Pinpoint the cell where the given text exists, returning its (x, y) midpoint coordinate. 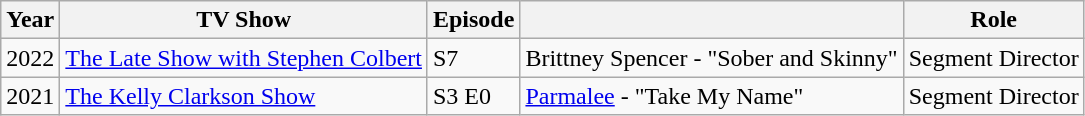
S3 E0 (473, 96)
Year (30, 20)
Episode (473, 20)
Role (994, 20)
S7 (473, 58)
Brittney Spencer - "Sober and Skinny" (712, 58)
The Late Show with Stephen Colbert (244, 58)
TV Show (244, 20)
The Kelly Clarkson Show (244, 96)
Parmalee - "Take My Name" (712, 96)
2022 (30, 58)
2021 (30, 96)
